Capture the cell that displays the provided text and extract its (x, y) central coordinate. 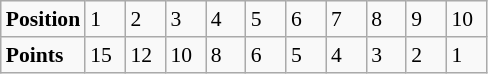
7 (346, 19)
Position (43, 19)
9 (426, 19)
Points (43, 55)
15 (105, 55)
12 (145, 55)
